Capture the cell that displays the provided text and extract its (X, Y) central coordinate. 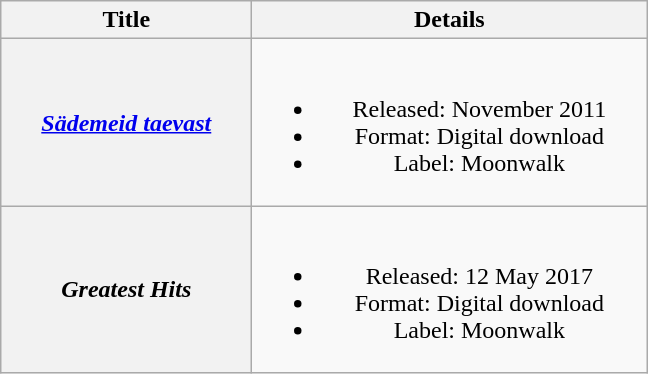
Details (450, 20)
Released: 12 May 2017Format: Digital downloadLabel: Moonwalk (450, 290)
Title (126, 20)
Released: November 2011Format: Digital downloadLabel: Moonwalk (450, 122)
Greatest Hits (126, 290)
Sädemeid taevast (126, 122)
